Scan for the cell matching the given text and deliver its (x, y) coordinate at center. 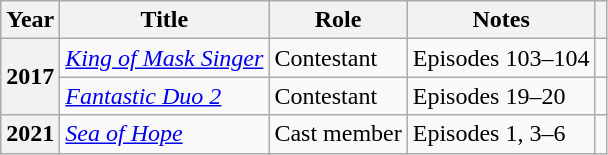
Episodes 1, 3–6 (501, 134)
Title (164, 20)
Episodes 103–104 (501, 58)
2021 (30, 134)
King of Mask Singer (164, 58)
Year (30, 20)
Episodes 19–20 (501, 96)
Fantastic Duo 2 (164, 96)
Role (338, 20)
Sea of Hope (164, 134)
Notes (501, 20)
Cast member (338, 134)
2017 (30, 77)
